Extract the [x, y] coordinate from the center of the cell holding the provided text.  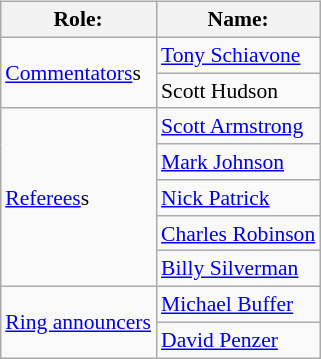
Refereess [78, 197]
Mark Johnson [238, 162]
Commentatorss [78, 72]
Charles Robinson [238, 233]
Nick Patrick [238, 198]
David Penzer [238, 340]
Ring announcers [78, 322]
Name: [238, 20]
Billy Silverman [238, 269]
Michael Buffer [238, 305]
Role: [78, 20]
Scott Hudson [238, 91]
Scott Armstrong [238, 126]
Tony Schiavone [238, 55]
